Determine the (x, y) coordinate at the center of the cell enclosing the given text.  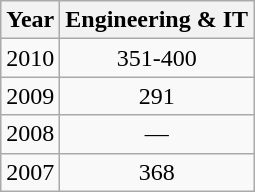
— (157, 134)
291 (157, 96)
2010 (30, 58)
2008 (30, 134)
368 (157, 172)
Year (30, 20)
351-400 (157, 58)
2009 (30, 96)
Engineering & IT (157, 20)
2007 (30, 172)
